For the text-containing cell, return its midpoint in [X, Y] coordinate format. 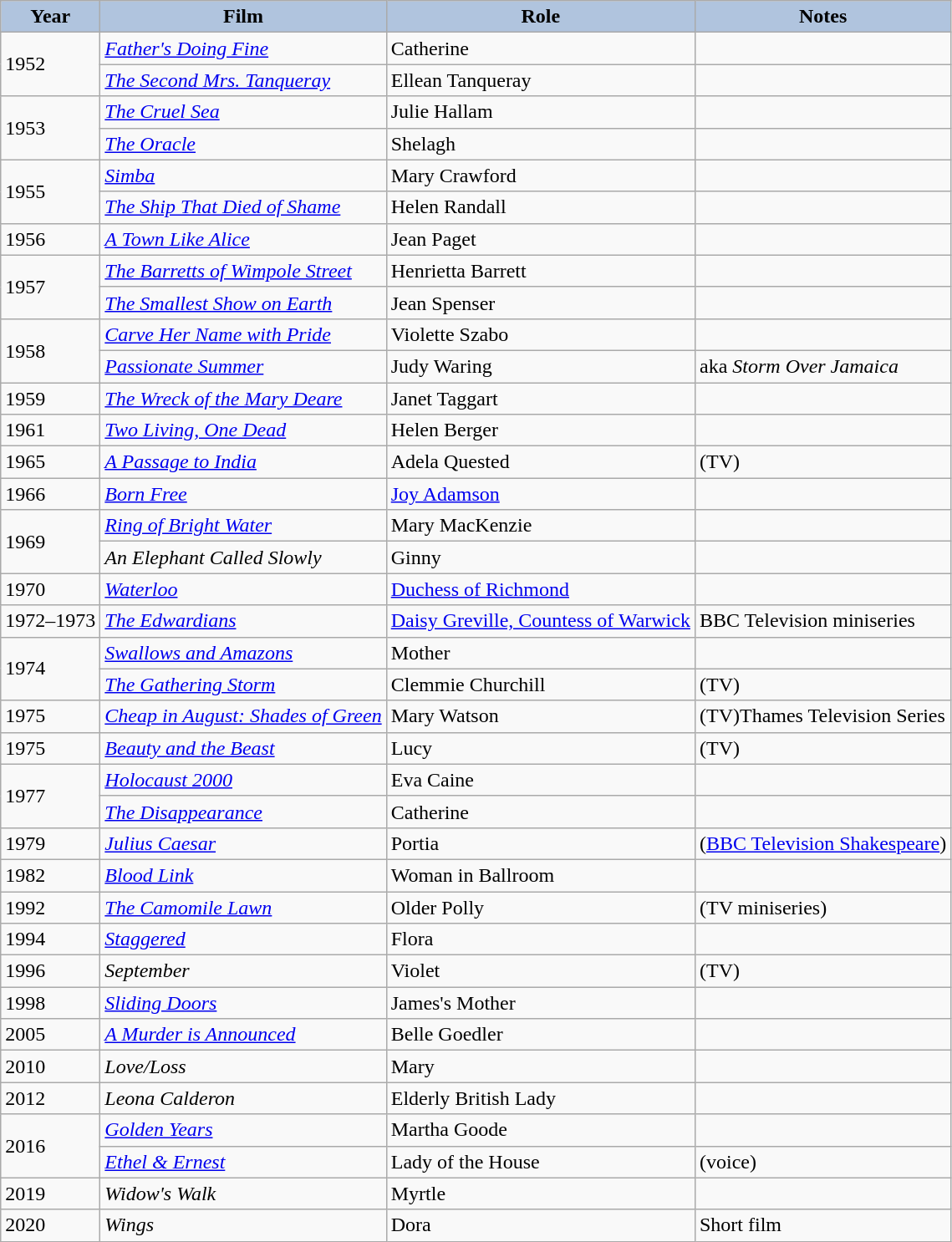
2005 [50, 1035]
Daisy Greville, Countess of Warwick [540, 621]
1965 [50, 462]
Martha Goode [540, 1130]
Janet Taggart [540, 399]
Mary Watson [540, 716]
Adela Quested [540, 462]
Mother [540, 653]
Helen Berger [540, 430]
Beauty and the Beast [243, 748]
Simba [243, 176]
Eva Caine [540, 780]
1979 [50, 843]
1998 [50, 1003]
Swallows and Amazons [243, 653]
1957 [50, 287]
1956 [50, 239]
Role [540, 17]
Leona Calderon [243, 1098]
Belle Goedler [540, 1035]
Dora [540, 1225]
Mary [540, 1066]
Passionate Summer [243, 366]
An Elephant Called Slowly [243, 557]
Year [50, 17]
1996 [50, 971]
The Edwardians [243, 621]
Short film [822, 1225]
The Disappearance [243, 812]
Ellean Tanqueray [540, 80]
Helen Randall [540, 207]
Julius Caesar [243, 843]
2010 [50, 1066]
1972–1973 [50, 621]
1961 [50, 430]
1977 [50, 796]
The Oracle [243, 144]
1969 [50, 542]
Film [243, 17]
The Gathering Storm [243, 685]
Woman in Ballroom [540, 875]
The Second Mrs. Tanqueray [243, 80]
Judy Waring [540, 366]
Violette Szabo [540, 334]
Violet [540, 971]
2012 [50, 1098]
1994 [50, 939]
Lucy [540, 748]
1959 [50, 399]
1982 [50, 875]
Julie Hallam [540, 112]
1974 [50, 669]
1952 [50, 64]
Cheap in August: Shades of Green [243, 716]
Ginny [540, 557]
The Smallest Show on Earth [243, 303]
James's Mother [540, 1003]
2019 [50, 1194]
Clemmie Churchill [540, 685]
Blood Link [243, 875]
Ethel & Ernest [243, 1162]
(TV)Thames Television Series [822, 716]
Born Free [243, 494]
Duchess of Richmond [540, 589]
2020 [50, 1225]
Father's Doing Fine [243, 48]
A Murder is Announced [243, 1035]
1970 [50, 589]
(BBC Television Shakespeare) [822, 843]
Myrtle [540, 1194]
September [243, 971]
1953 [50, 128]
Lady of the House [540, 1162]
Sliding Doors [243, 1003]
Joy Adamson [540, 494]
1955 [50, 191]
Staggered [243, 939]
Mary Crawford [540, 176]
The Cruel Sea [243, 112]
Mary MacKenzie [540, 526]
BBC Television miniseries [822, 621]
1966 [50, 494]
Henrietta Barrett [540, 271]
A Town Like Alice [243, 239]
Ring of Bright Water [243, 526]
Wings [243, 1225]
The Wreck of the Mary Deare [243, 399]
The Camomile Lawn [243, 907]
(TV miniseries) [822, 907]
Golden Years [243, 1130]
The Ship That Died of Shame [243, 207]
aka Storm Over Jamaica [822, 366]
Flora [540, 939]
1958 [50, 350]
Older Polly [540, 907]
Widow's Walk [243, 1194]
2016 [50, 1146]
Jean Spenser [540, 303]
Waterloo [243, 589]
Holocaust 2000 [243, 780]
Notes [822, 17]
1992 [50, 907]
Love/Loss [243, 1066]
Portia [540, 843]
The Barretts of Wimpole Street [243, 271]
Jean Paget [540, 239]
Carve Her Name with Pride [243, 334]
Elderly British Lady [540, 1098]
A Passage to India [243, 462]
(voice) [822, 1162]
Two Living, One Dead [243, 430]
Shelagh [540, 144]
